Search for the cell housing the specified text and yield its (X, Y) center coordinate. 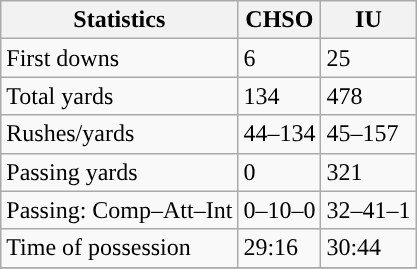
6 (280, 58)
Statistics (120, 20)
478 (368, 96)
IU (368, 20)
0 (280, 172)
Total yards (120, 96)
Passing yards (120, 172)
CHSO (280, 20)
First downs (120, 58)
Time of possession (120, 248)
Passing: Comp–Att–Int (120, 210)
30:44 (368, 248)
Rushes/yards (120, 134)
0–10–0 (280, 210)
29:16 (280, 248)
44–134 (280, 134)
32–41–1 (368, 210)
45–157 (368, 134)
25 (368, 58)
321 (368, 172)
134 (280, 96)
